Return (X, Y) of the center of cell containing provided text 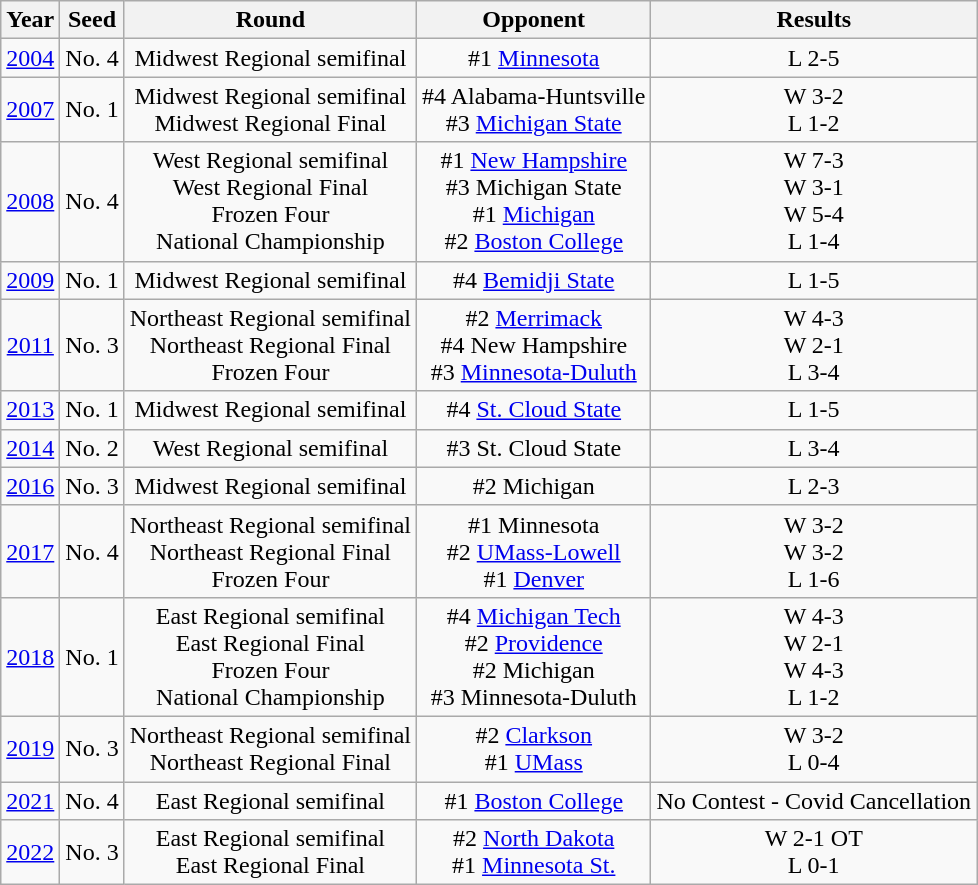
W 2-1 OTL 0-1 (814, 852)
2021 (30, 801)
W 7-3W 3-1W 5-4L 1-4 (814, 202)
#1 Minnesota#2 UMass-Lowell#1 Denver (534, 551)
Round (270, 20)
#4 Bemidji State (534, 280)
No Contest - Covid Cancellation (814, 801)
#4 Alabama-Huntsville#3 Michigan State (534, 110)
#2 North Dakota#1 Minnesota St. (534, 852)
East Regional semifinal (270, 801)
2009 (30, 280)
East Regional semifinalEast Regional FinalFrozen Four National Championship (270, 656)
East Regional semifinalEast Regional Final (270, 852)
W 3-2L 1-2 (814, 110)
Seed (92, 20)
West Regional semifinalWest Regional FinalFrozen FourNational Championship (270, 202)
L 2-5 (814, 58)
Results (814, 20)
W 4-3W 2-1L 3-4 (814, 345)
2016 (30, 486)
W 3-2 W 3-2 L 1-6 (814, 551)
2019 (30, 748)
2013 (30, 410)
#1 Minnesota (534, 58)
Northeast Regional semifinalNortheast Regional Final (270, 748)
Midwest Regional semifinalMidwest Regional Final (270, 110)
West Regional semifinal (270, 448)
#2 Merrimack#4 New Hampshire#3 Minnesota-Duluth (534, 345)
#1 Boston College (534, 801)
Year (30, 20)
#1 New Hampshire#3 Michigan State#1 Michigan#2 Boston College (534, 202)
L 3-4 (814, 448)
#2 Michigan (534, 486)
#4 Michigan Tech#2 Providence#2 Michigan #3 Minnesota-Duluth (534, 656)
W 3-2L 0-4 (814, 748)
#4 St. Cloud State (534, 410)
#3 St. Cloud State (534, 448)
2011 (30, 345)
2022 (30, 852)
#2 Clarkson#1 UMass (534, 748)
2007 (30, 110)
W 4-3 W 2-1 W 4-3 L 1-2 (814, 656)
2018 (30, 656)
Opponent (534, 20)
2004 (30, 58)
2014 (30, 448)
2008 (30, 202)
L 2-3 (814, 486)
2017 (30, 551)
No. 2 (92, 448)
